Locate the cell with the specified text and output its (X, Y) center coordinate. 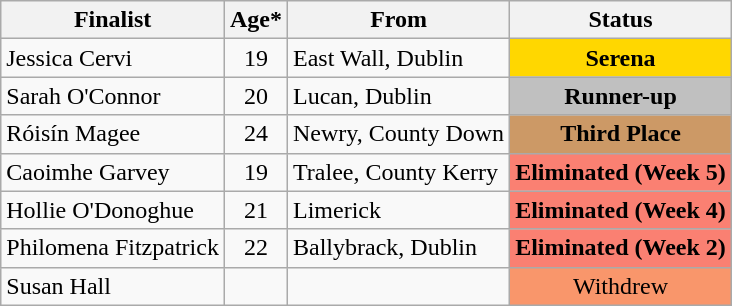
Runner-up (621, 96)
Tralee, County Kerry (398, 172)
Status (621, 20)
Newry, County Down (398, 134)
21 (256, 210)
Susan Hall (113, 286)
Róisín Magee (113, 134)
20 (256, 96)
Limerick (398, 210)
Finalist (113, 20)
Hollie O'Donoghue (113, 210)
Ballybrack, Dublin (398, 248)
East Wall, Dublin (398, 58)
Eliminated (Week 2) (621, 248)
Age* (256, 20)
Eliminated (Week 5) (621, 172)
Sarah O'Connor (113, 96)
Eliminated (Week 4) (621, 210)
Third Place (621, 134)
From (398, 20)
Lucan, Dublin (398, 96)
22 (256, 248)
24 (256, 134)
Philomena Fitzpatrick (113, 248)
Withdrew (621, 286)
Caoimhe Garvey (113, 172)
Serena (621, 58)
Jessica Cervi (113, 58)
